Locate the cell with the specified text and output its (x, y) center coordinate. 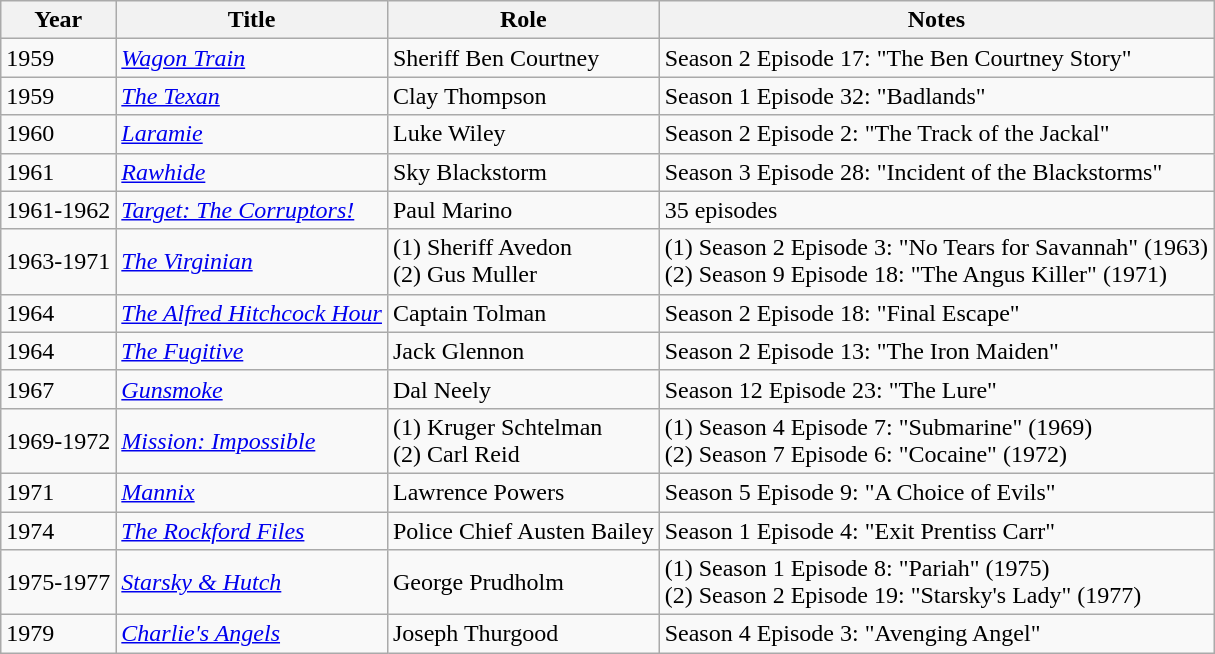
The Fugitive (252, 351)
1971 (58, 492)
Season 12 Episode 23: "The Lure" (936, 389)
Jack Glennon (523, 351)
1961 (58, 172)
1961-1962 (58, 210)
Season 2 Episode 2: "The Track of the Jackal" (936, 134)
Season 1 Episode 32: "Badlands" (936, 96)
1960 (58, 134)
Paul Marino (523, 210)
Title (252, 20)
Sky Blackstorm (523, 172)
The Rockford Files (252, 531)
Notes (936, 20)
(1) Sheriff Avedon(2) Gus Muller (523, 262)
Clay Thompson (523, 96)
George Prudholm (523, 582)
Mission: Impossible (252, 440)
Season 2 Episode 13: "The Iron Maiden" (936, 351)
The Alfred Hitchcock Hour (252, 313)
Sheriff Ben Courtney (523, 58)
Season 5 Episode 9: "A Choice of Evils" (936, 492)
Year (58, 20)
Joseph Thurgood (523, 634)
1967 (58, 389)
Season 2 Episode 18: "Final Escape" (936, 313)
Police Chief Austen Bailey (523, 531)
Laramie (252, 134)
(1) Season 1 Episode 8: "Pariah" (1975)(2) Season 2 Episode 19: "Starsky's Lady" (1977) (936, 582)
1979 (58, 634)
The Texan (252, 96)
Rawhide (252, 172)
Captain Tolman (523, 313)
(1) Season 2 Episode 3: "No Tears for Savannah" (1963)(2) Season 9 Episode 18: "The Angus Killer" (1971) (936, 262)
Season 1 Episode 4: "Exit Prentiss Carr" (936, 531)
Season 3 Episode 28: "Incident of the Blackstorms" (936, 172)
(1) Season 4 Episode 7: "Submarine" (1969)(2) Season 7 Episode 6: "Cocaine" (1972) (936, 440)
1969-1972 (58, 440)
Wagon Train (252, 58)
Starsky & Hutch (252, 582)
1963-1971 (58, 262)
Season 2 Episode 17: "The Ben Courtney Story" (936, 58)
Luke Wiley (523, 134)
1975-1977 (58, 582)
(1) Kruger Schtelman(2) Carl Reid (523, 440)
Dal Neely (523, 389)
Mannix (252, 492)
Lawrence Powers (523, 492)
Charlie's Angels (252, 634)
Target: The Corruptors! (252, 210)
35 episodes (936, 210)
The Virginian (252, 262)
1974 (58, 531)
Gunsmoke (252, 389)
Season 4 Episode 3: "Avenging Angel" (936, 634)
Role (523, 20)
